Return the (x, y) coordinate for the center point of the cell that contains the specified text.  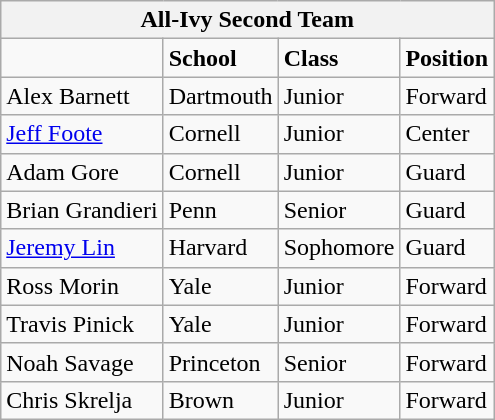
School (220, 58)
Jeff Foote (82, 134)
Brown (220, 400)
Adam Gore (82, 172)
Class (339, 58)
Position (447, 58)
Ross Morin (82, 286)
Princeton (220, 362)
Noah Savage (82, 362)
Harvard (220, 248)
Dartmouth (220, 96)
Travis Pinick (82, 324)
Penn (220, 210)
All-Ivy Second Team (248, 20)
Center (447, 134)
Jeremy Lin (82, 248)
Alex Barnett (82, 96)
Brian Grandieri (82, 210)
Chris Skrelja (82, 400)
Sophomore (339, 248)
